Locate the cell with the specified text and output its (x, y) center coordinate. 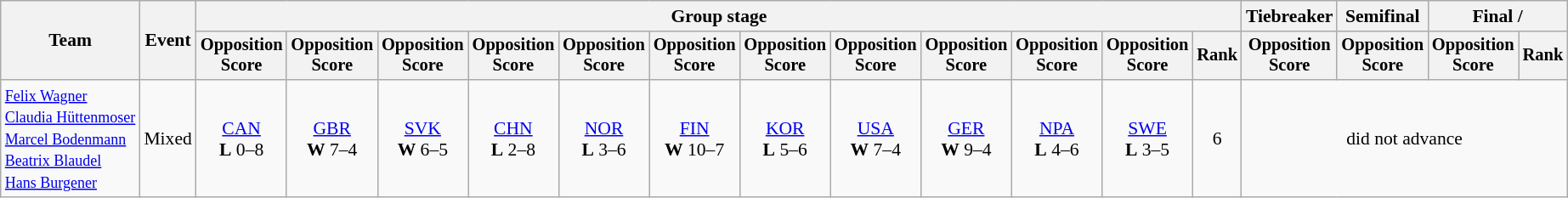
CHN L 2–8 (513, 139)
KOR L 5–6 (785, 139)
GBR W 7–4 (331, 139)
CAN L 0–8 (241, 139)
Mixed (167, 139)
6 (1217, 139)
Tiebreaker (1289, 16)
Felix WagnerClaudia HüttenmoserMarcel BodenmannBeatrix BlaudelHans Burgener (71, 139)
Semifinal (1382, 16)
Event (167, 41)
GER W 9–4 (967, 139)
SVK W 6–5 (423, 139)
did not advance (1404, 139)
Team (71, 41)
Group stage (719, 16)
NOR L 3–6 (603, 139)
USA W 7–4 (875, 139)
Final / (1497, 16)
SWE L 3–5 (1147, 139)
NPA L 4–6 (1057, 139)
FIN W 10–7 (695, 139)
